Provide the (X, Y) coordinate of the cell's center where the given text is located.  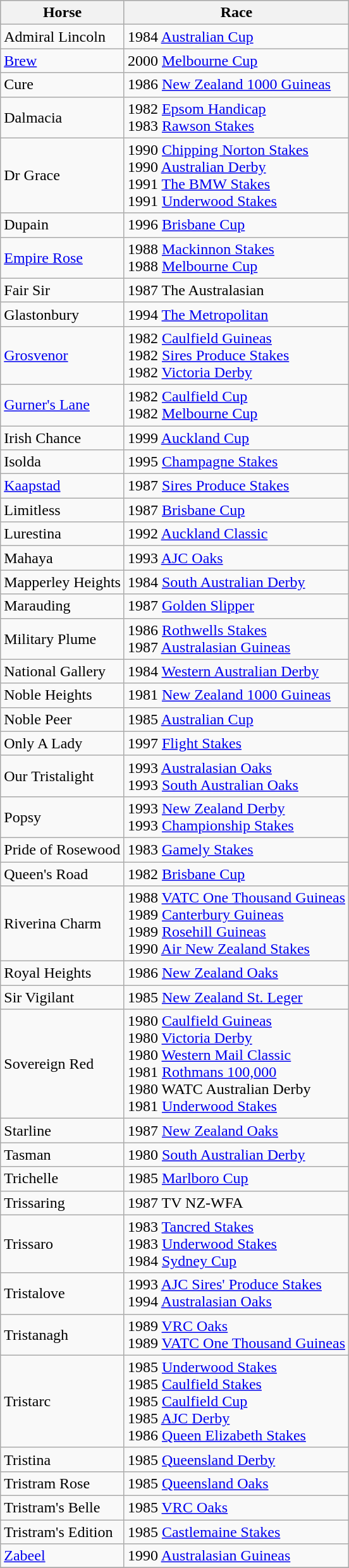
1985 New Zealand St. Leger (236, 997)
Race (236, 13)
1988 Mackinnon Stakes1988 Melbourne Cup (236, 258)
Pride of Rosewood (63, 849)
Mahaya (63, 558)
Starline (63, 1131)
1985 Queensland Oaks (236, 1483)
Trichelle (63, 1179)
Lurestina (63, 534)
1988 VATC One Thousand Guineas1989 Canterbury Guineas1989 Rosehill Guineas1990 Air New Zealand Stakes (236, 924)
1986 New Zealand Oaks (236, 973)
1985 Castlemaine Stakes (236, 1531)
1983 Gamely Stakes (236, 849)
Tristram Rose (63, 1483)
Only A Lady (63, 743)
Admiral Lincoln (63, 37)
1985 Australian Cup (236, 719)
Tristina (63, 1459)
1993 AJC Oaks (236, 558)
1985 Queensland Derby (236, 1459)
Tristram's Belle (63, 1507)
1985 Underwood Stakes1985 Caulfield Stakes1985 Caulfield Cup1985 AJC Derby1986 Queen Elizabeth Stakes (236, 1401)
1982 Caulfield Cup1982 Melbourne Cup (236, 404)
1980 Caulfield Guineas1980 Victoria Derby1980 Western Mail Classic1981 Rothmans 100,0001980 WATC Australian Derby1981 Underwood Stakes (236, 1064)
Fair Sir (63, 290)
1993 Australasian Oaks1993 South Australian Oaks (236, 776)
1986 New Zealand 1000 Guineas (236, 85)
1995 Champagne Stakes (236, 462)
Sovereign Red (63, 1064)
Limitless (63, 510)
1980 South Australian Derby (236, 1155)
1987 The Australasian (236, 290)
Noble Heights (63, 695)
Trissaring (63, 1203)
1983 Tancred Stakes1983 Underwood Stakes1984 Sydney Cup (236, 1244)
Dalmacia (63, 118)
Cure (63, 85)
Grosvenor (63, 355)
1987 Brisbane Cup (236, 510)
1982 Caulfield Guineas1982 Sires Produce Stakes1982 Victoria Derby (236, 355)
Riverina Charm (63, 924)
Tristalove (63, 1293)
Brew (63, 61)
Horse (63, 13)
1993 New Zealand Derby1993 Championship Stakes (236, 817)
Noble Peer (63, 719)
1984 Australian Cup (236, 37)
Isolda (63, 462)
Zabeel (63, 1556)
Mapperley Heights (63, 582)
2000 Melbourne Cup (236, 61)
Glastonbury (63, 314)
National Gallery (63, 671)
1987 TV NZ-WFA (236, 1203)
Marauding (63, 606)
Queen's Road (63, 874)
1990 Chipping Norton Stakes1990 Australian Derby1991 The BMW Stakes1991 Underwood Stakes (236, 176)
Kaapstad (63, 486)
Royal Heights (63, 973)
1986 Rothwells Stakes1987 Australasian Guineas (236, 638)
1987 Sires Produce Stakes (236, 486)
1985 VRC Oaks (236, 1507)
1992 Auckland Classic (236, 534)
1984 South Australian Derby (236, 582)
Military Plume (63, 638)
1990 Australasian Guineas (236, 1556)
1993 AJC Sires' Produce Stakes1994 Australasian Oaks (236, 1293)
1989 VRC Oaks1989 VATC One Thousand Guineas (236, 1335)
Dupain (63, 225)
1997 Flight Stakes (236, 743)
Trissaro (63, 1244)
Tristarc (63, 1401)
1987 Golden Slipper (236, 606)
1984 Western Australian Derby (236, 671)
Dr Grace (63, 176)
1981 New Zealand 1000 Guineas (236, 695)
1994 The Metropolitan (236, 314)
Our Tristalight (63, 776)
1996 Brisbane Cup (236, 225)
Sir Vigilant (63, 997)
Gurner's Lane (63, 404)
1982 Epsom Handicap1983 Rawson Stakes (236, 118)
1999 Auckland Cup (236, 438)
Empire Rose (63, 258)
Tristanagh (63, 1335)
1987 New Zealand Oaks (236, 1131)
1985 Marlboro Cup (236, 1179)
1982 Brisbane Cup (236, 874)
Tasman (63, 1155)
Popsy (63, 817)
Tristram's Edition (63, 1531)
Irish Chance (63, 438)
